For the text-containing cell, return its midpoint in [X, Y] coordinate format. 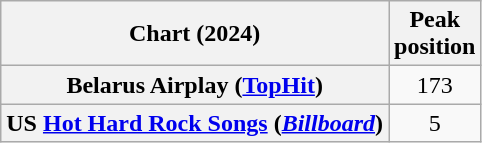
Belarus Airplay (TopHit) [195, 85]
US Hot Hard Rock Songs (Billboard) [195, 123]
5 [435, 123]
Chart (2024) [195, 34]
173 [435, 85]
Peakposition [435, 34]
